Identify which cell holds the provided text, then report its [x, y] central coordinate. 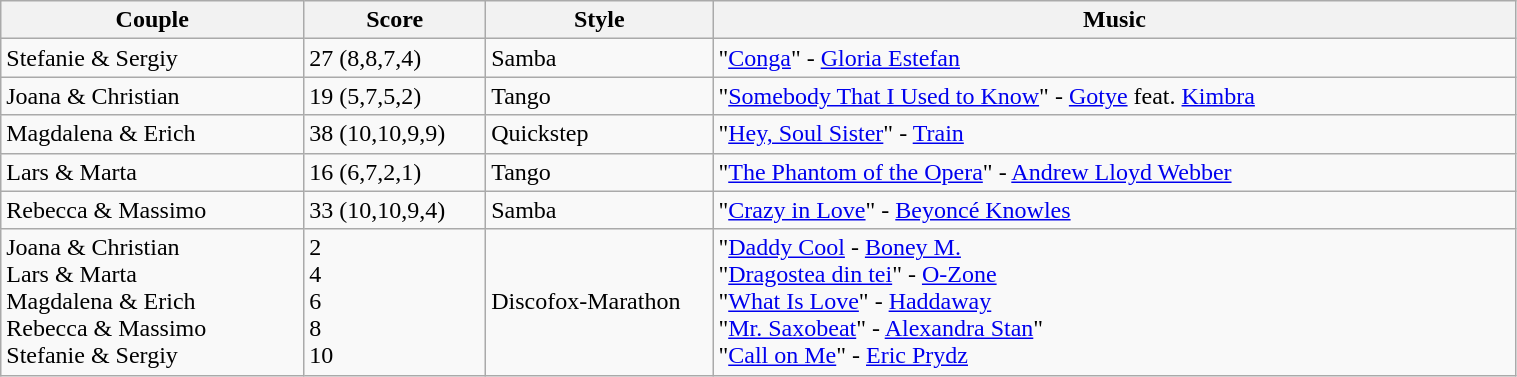
Style [600, 20]
Couple [152, 20]
"Conga" - Gloria Estefan [1114, 58]
27 (8,8,7,4) [395, 58]
"Crazy in Love" - Beyoncé Knowles [1114, 210]
"Somebody That I Used to Know" - Gotye feat. Kimbra [1114, 96]
33 (10,10,9,4) [395, 210]
Joana & Christian Lars & Marta Magdalena & Erich Rebecca & Massimo Stefanie & Sergiy [152, 302]
Score [395, 20]
246810 [395, 302]
"The Phantom of the Opera" - Andrew Lloyd Webber [1114, 172]
Quickstep [600, 134]
38 (10,10,9,9) [395, 134]
Discofox-Marathon [600, 302]
Music [1114, 20]
Rebecca & Massimo [152, 210]
Lars & Marta [152, 172]
19 (5,7,5,2) [395, 96]
Magdalena & Erich [152, 134]
Stefanie & Sergiy [152, 58]
16 (6,7,2,1) [395, 172]
"Daddy Cool - Boney M. "Dragostea din tei" - O-Zone "What Is Love" - Haddaway "Mr. Saxobeat" - Alexandra Stan" "Call on Me" - Eric Prydz [1114, 302]
"Hey, Soul Sister" - Train [1114, 134]
Joana & Christian [152, 96]
